Search for the cell housing the specified text and yield its (x, y) center coordinate. 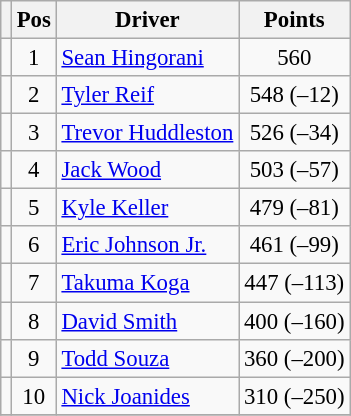
10 (34, 396)
5 (34, 208)
8 (34, 321)
1 (34, 58)
2 (34, 95)
Nick Joanides (148, 396)
447 (–113) (294, 283)
Jack Wood (148, 170)
360 (–200) (294, 358)
Tyler Reif (148, 95)
461 (–99) (294, 245)
3 (34, 133)
548 (–12) (294, 95)
Kyle Keller (148, 208)
David Smith (148, 321)
9 (34, 358)
503 (–57) (294, 170)
Trevor Huddleston (148, 133)
Todd Souza (148, 358)
Sean Hingorani (148, 58)
7 (34, 283)
4 (34, 170)
560 (294, 58)
526 (–34) (294, 133)
479 (–81) (294, 208)
Takuma Koga (148, 283)
Pos (34, 20)
6 (34, 245)
400 (–160) (294, 321)
Eric Johnson Jr. (148, 245)
Points (294, 20)
Driver (148, 20)
310 (–250) (294, 396)
